Capture the cell that displays the provided text and extract its [x, y] central coordinate. 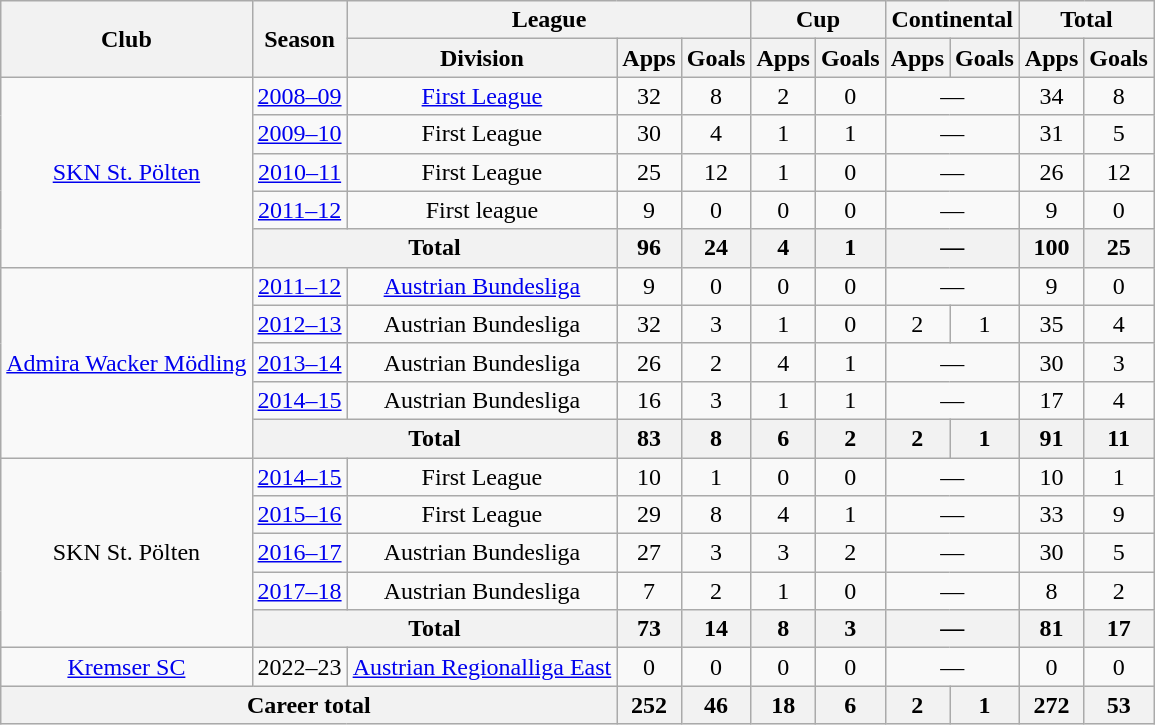
2008–09 [300, 96]
24 [716, 248]
14 [716, 629]
Division [482, 58]
100 [1051, 248]
83 [649, 438]
Club [126, 39]
29 [649, 515]
81 [1051, 629]
2010–11 [300, 172]
18 [783, 705]
First league [482, 210]
272 [1051, 705]
16 [649, 400]
Career total [309, 705]
91 [1051, 438]
252 [649, 705]
7 [649, 591]
Continental [952, 20]
2012–13 [300, 324]
96 [649, 248]
27 [649, 553]
35 [1051, 324]
2013–14 [300, 362]
73 [649, 629]
Cup [818, 20]
31 [1051, 134]
2017–18 [300, 591]
Kremser SC [126, 667]
34 [1051, 96]
46 [716, 705]
Admira Wacker Mödling [126, 362]
Season [300, 39]
Austrian Regionalliga East [482, 667]
2009–10 [300, 134]
11 [1119, 438]
33 [1051, 515]
2015–16 [300, 515]
2016–17 [300, 553]
53 [1119, 705]
League [549, 20]
2022–23 [300, 667]
